Identify which cell holds the provided text, then report its [X, Y] central coordinate. 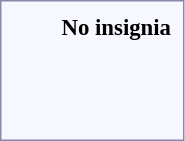
No insignia [116, 27]
